Scan for the cell matching the given text and deliver its (x, y) coordinate at center. 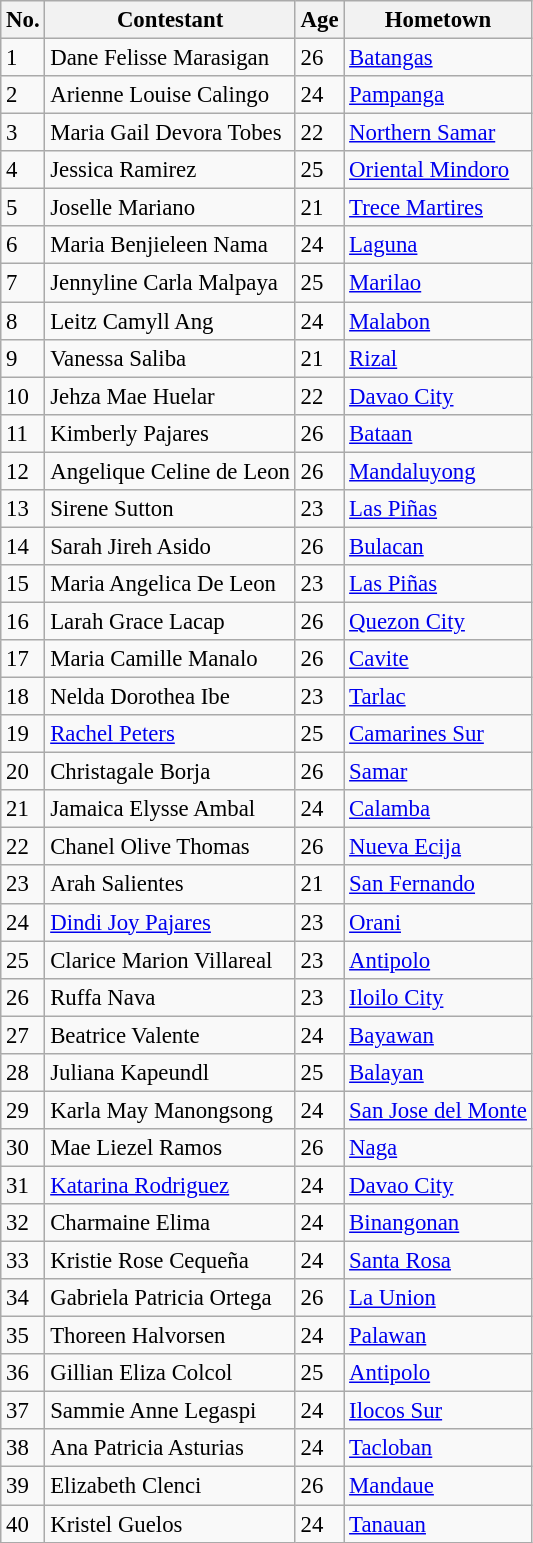
Katarina Rodriguez (170, 1185)
28 (23, 1073)
2 (23, 95)
18 (23, 697)
Mandaluyong (438, 471)
Bulacan (438, 546)
Karla May Manongsong (170, 1110)
Larah Grace Lacap (170, 621)
No. (23, 20)
Marilao (438, 283)
San Fernando (438, 885)
29 (23, 1110)
35 (23, 1336)
40 (23, 1524)
6 (23, 245)
30 (23, 1148)
Laguna (438, 245)
4 (23, 170)
Hometown (438, 20)
Calamba (438, 809)
37 (23, 1411)
Age (320, 20)
La Union (438, 1298)
Contestant (170, 20)
Jamaica Elysse Ambal (170, 809)
Trece Martires (438, 208)
Maria Angelica De Leon (170, 584)
19 (23, 734)
Kristel Guelos (170, 1524)
Rizal (438, 358)
Samar (438, 772)
39 (23, 1486)
Naga (438, 1148)
Batangas (438, 58)
Beatrice Valente (170, 1035)
Ruffa Nava (170, 997)
36 (23, 1373)
Maria Camille Manalo (170, 659)
Jennyline Carla Malpaya (170, 283)
Kimberly Pajares (170, 433)
Malabon (438, 321)
20 (23, 772)
9 (23, 358)
7 (23, 283)
Pampanga (438, 95)
Northern Samar (438, 133)
Angelique Celine de Leon (170, 471)
1 (23, 58)
Ilocos Sur (438, 1411)
11 (23, 433)
Gabriela Patricia Ortega (170, 1298)
33 (23, 1261)
Arienne Louise Calingo (170, 95)
13 (23, 509)
Cavite (438, 659)
32 (23, 1223)
Jessica Ramirez (170, 170)
Juliana Kapeundl (170, 1073)
8 (23, 321)
5 (23, 208)
15 (23, 584)
34 (23, 1298)
Dane Felisse Marasigan (170, 58)
Gillian Eliza Colcol (170, 1373)
17 (23, 659)
Rachel Peters (170, 734)
Thoreen Halvorsen (170, 1336)
Joselle Mariano (170, 208)
31 (23, 1185)
Arah Salientes (170, 885)
Mandaue (438, 1486)
Charmaine Elima (170, 1223)
Ana Patricia Asturias (170, 1449)
3 (23, 133)
Mae Liezel Ramos (170, 1148)
Bayawan (438, 1035)
Sammie Anne Legaspi (170, 1411)
Camarines Sur (438, 734)
Orani (438, 922)
Maria Benjieleen Nama (170, 245)
38 (23, 1449)
Chanel Olive Thomas (170, 847)
27 (23, 1035)
16 (23, 621)
Sarah Jireh Asido (170, 546)
San Jose del Monte (438, 1110)
Santa Rosa (438, 1261)
14 (23, 546)
Maria Gail Devora Tobes (170, 133)
Tarlac (438, 697)
Elizabeth Clenci (170, 1486)
Clarice Marion Villareal (170, 960)
Tacloban (438, 1449)
Binangonan (438, 1223)
Iloilo City (438, 997)
Quezon City (438, 621)
10 (23, 396)
Oriental Mindoro (438, 170)
Leitz Camyll Ang (170, 321)
Palawan (438, 1336)
Balayan (438, 1073)
Jehza Mae Huelar (170, 396)
Vanessa Saliba (170, 358)
Christagale Borja (170, 772)
12 (23, 471)
Nelda Dorothea Ibe (170, 697)
Bataan (438, 433)
Kristie Rose Cequeña (170, 1261)
Tanauan (438, 1524)
Sirene Sutton (170, 509)
Dindi Joy Pajares (170, 922)
Nueva Ecija (438, 847)
